Scan for the cell matching the given text and deliver its [x, y] coordinate at center. 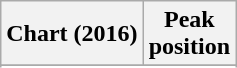
Peak position [189, 34]
Chart (2016) [72, 34]
